Output the [x, y] coordinate of the center of the cell containing the given text.  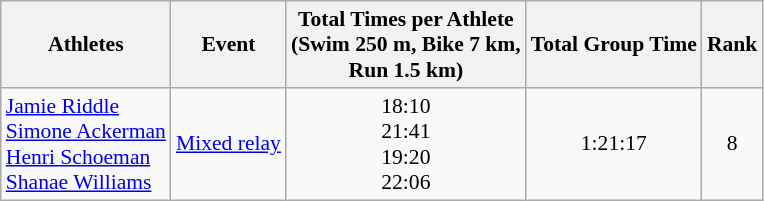
Event [228, 44]
Total Times per Athlete (Swim 250 m, Bike 7 km, Run 1.5 km) [406, 44]
Total Group Time [614, 44]
Jamie RiddleSimone AckermanHenri SchoemanShanae Williams [86, 144]
Rank [732, 44]
Athletes [86, 44]
8 [732, 144]
Mixed relay [228, 144]
18:1021:4119:2022:06 [406, 144]
1:21:17 [614, 144]
